From the cell containing the given text, extract its center point as [x, y] coordinate. 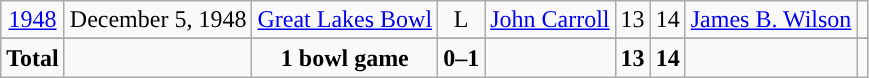
John Carroll [550, 20]
1948 [33, 20]
L [462, 20]
0–1 [462, 58]
December 5, 1948 [158, 20]
Great Lakes Bowl [345, 20]
Total [33, 58]
James B. Wilson [771, 20]
1 bowl game [345, 58]
